Provide the (x, y) coordinate of the cell's center where the given text is located.  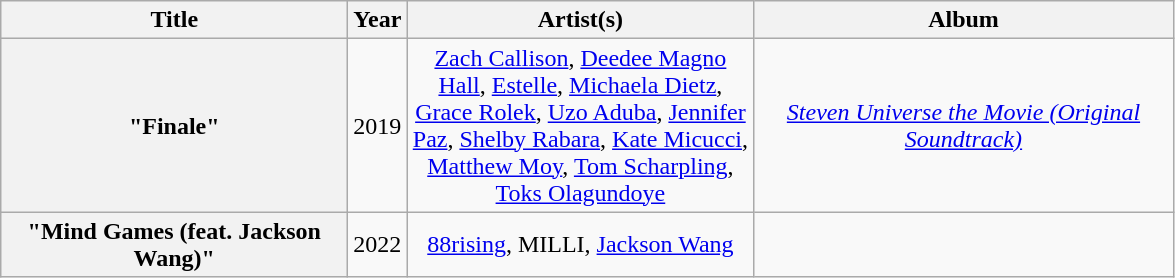
Artist(s) (580, 20)
Title (174, 20)
Album (964, 20)
88rising, MILLI, Jackson Wang (580, 244)
Steven Universe the Movie (Original Soundtrack) (964, 126)
2019 (378, 126)
Year (378, 20)
"Finale" (174, 126)
"Mind Games (feat. Jackson Wang)" (174, 244)
2022 (378, 244)
